Locate the cell with the specified text and output its (X, Y) center coordinate. 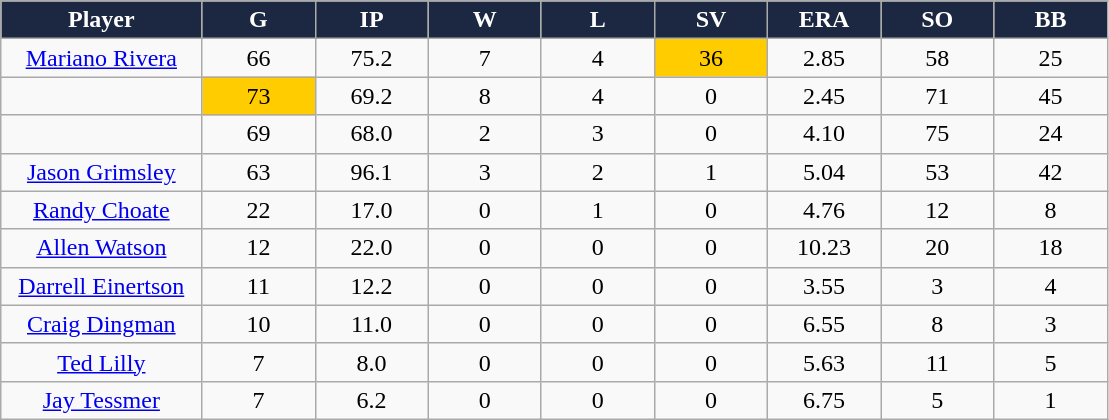
Allen Watson (102, 248)
5.63 (824, 362)
Darrell Einertson (102, 286)
Jay Tessmer (102, 400)
8.0 (372, 362)
25 (1050, 58)
18 (1050, 248)
Jason Grimsley (102, 172)
12.2 (372, 286)
69.2 (372, 96)
Mariano Rivera (102, 58)
6.75 (824, 400)
58 (938, 58)
53 (938, 172)
Craig Dingman (102, 324)
63 (258, 172)
75 (938, 134)
68.0 (372, 134)
2.85 (824, 58)
5.04 (824, 172)
10 (258, 324)
3.55 (824, 286)
22.0 (372, 248)
71 (938, 96)
Ted Lilly (102, 362)
ERA (824, 20)
IP (372, 20)
Player (102, 20)
20 (938, 248)
G (258, 20)
24 (1050, 134)
4.76 (824, 210)
4.10 (824, 134)
22 (258, 210)
L (598, 20)
17.0 (372, 210)
2.45 (824, 96)
66 (258, 58)
Randy Choate (102, 210)
75.2 (372, 58)
73 (258, 96)
BB (1050, 20)
SO (938, 20)
W (484, 20)
69 (258, 134)
96.1 (372, 172)
6.55 (824, 324)
SV (710, 20)
11.0 (372, 324)
6.2 (372, 400)
36 (710, 58)
42 (1050, 172)
10.23 (824, 248)
45 (1050, 96)
